Pinpoint the cell where the given text exists, returning its [X, Y] midpoint coordinate. 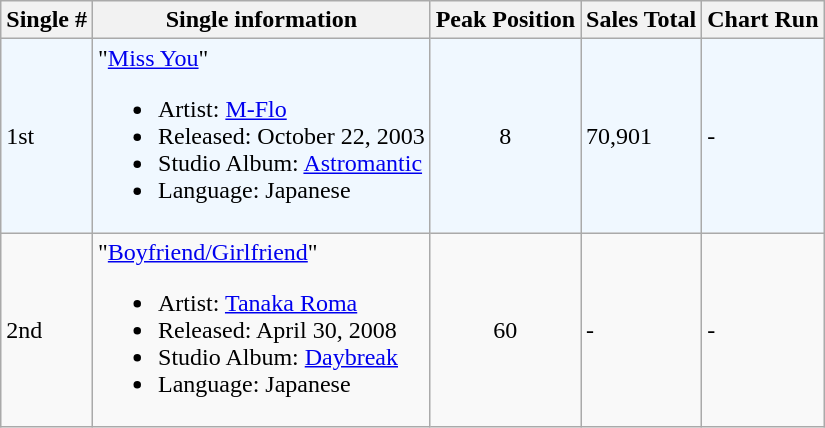
60 [505, 330]
"Miss You"Artist: M-FloReleased: October 22, 2003Studio Album: AstromanticLanguage: Japanese [262, 136]
Single # [47, 20]
Single information [262, 20]
Sales Total [642, 20]
1st [47, 136]
70,901 [642, 136]
2nd [47, 330]
"Boyfriend/Girlfriend"Artist: Tanaka RomaReleased: April 30, 2008Studio Album: DaybreakLanguage: Japanese [262, 330]
Peak Position [505, 20]
8 [505, 136]
Chart Run [763, 20]
